Locate the cell with the specified text and output its [X, Y] center coordinate. 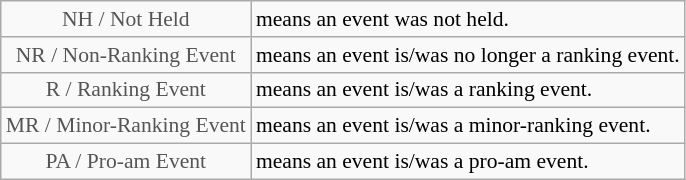
NR / Non-Ranking Event [126, 55]
NH / Not Held [126, 19]
means an event was not held. [468, 19]
means an event is/was a ranking event. [468, 90]
means an event is/was a pro-am event. [468, 162]
PA / Pro-am Event [126, 162]
means an event is/was a minor-ranking event. [468, 126]
R / Ranking Event [126, 90]
means an event is/was no longer a ranking event. [468, 55]
MR / Minor-Ranking Event [126, 126]
